Determine the (x, y) coordinate at the center of the cell enclosing the given text.  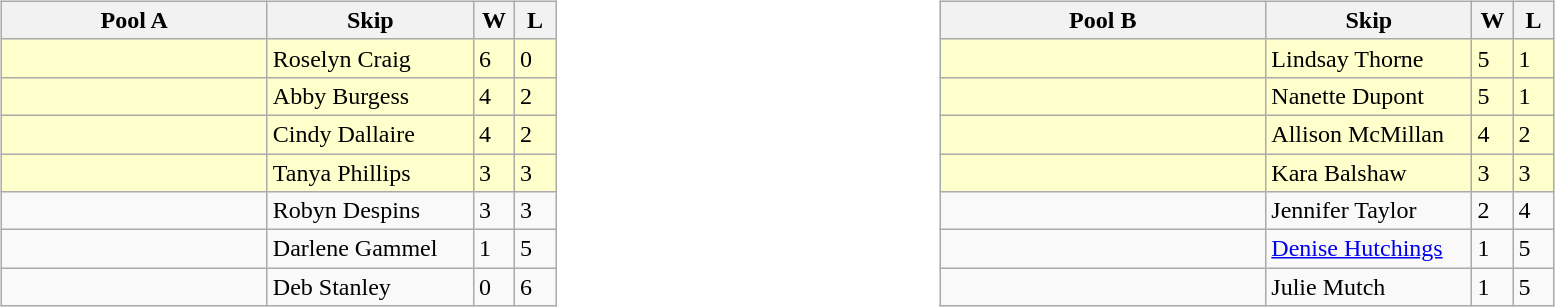
Julie Mutch (1369, 287)
Kara Balshaw (1369, 173)
Roselyn Craig (370, 58)
Jennifer Taylor (1369, 211)
Pool B (1103, 20)
Nanette Dupont (1369, 96)
Pool A (134, 20)
Denise Hutchings (1369, 249)
Allison McMillan (1369, 134)
Cindy Dallaire (370, 134)
Darlene Gammel (370, 249)
Tanya Phillips (370, 173)
Lindsay Thorne (1369, 58)
Abby Burgess (370, 96)
Deb Stanley (370, 287)
Robyn Despins (370, 211)
